Return (X, Y) of the center of cell containing provided text 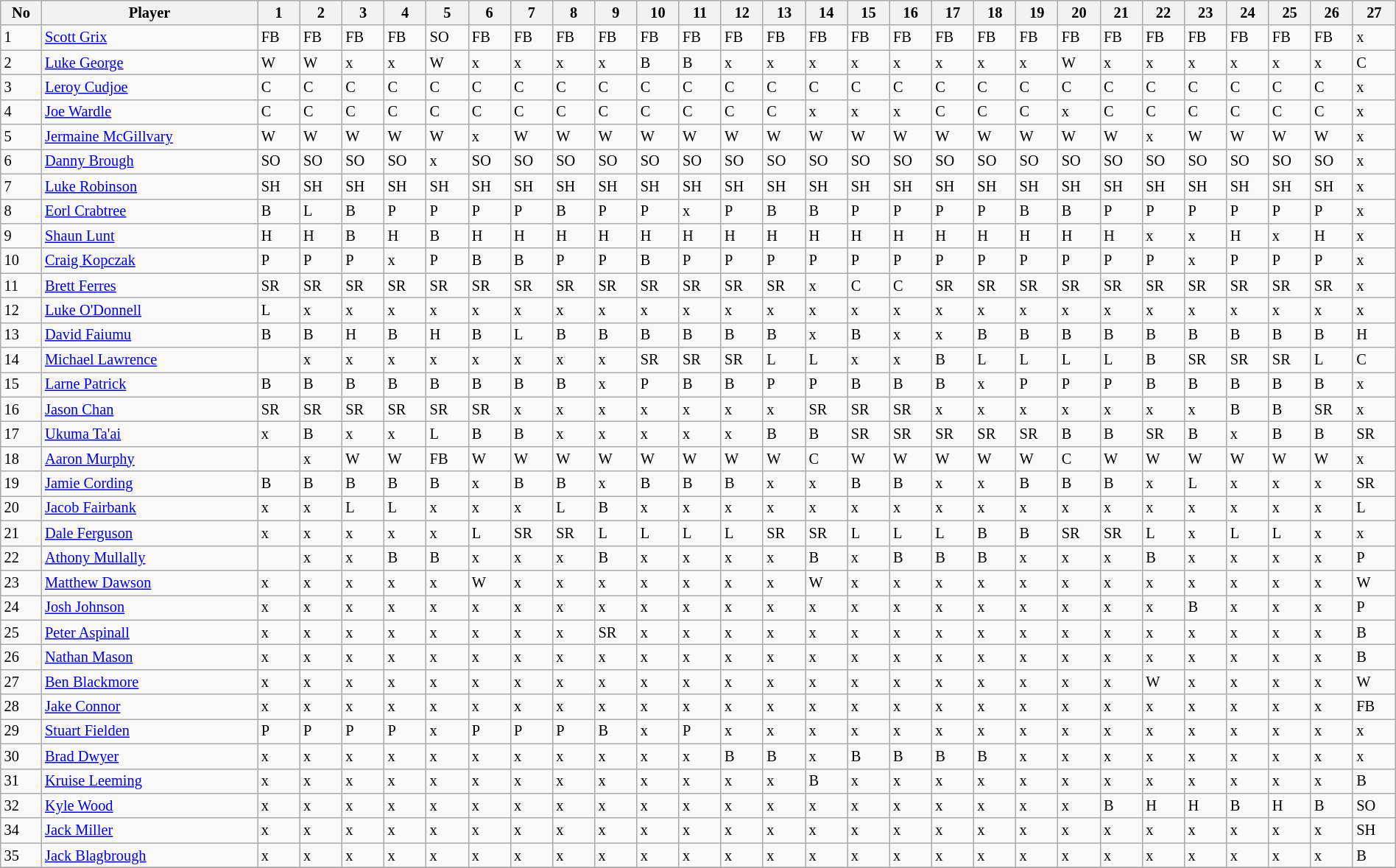
Kyle Wood (149, 805)
Josh Johnson (149, 607)
31 (21, 781)
Luke Robinson (149, 186)
Jermaine McGillvary (149, 137)
Brett Ferres (149, 286)
Luke George (149, 63)
Danny Brough (149, 161)
Michael Lawrence (149, 360)
Jason Chan (149, 409)
Aaron Murphy (149, 459)
Stuart Fielden (149, 731)
Kruise Leeming (149, 781)
Craig Kopczak (149, 261)
30 (21, 756)
David Faiumu (149, 335)
Dale Ferguson (149, 533)
28 (21, 707)
Ben Blackmore (149, 682)
Luke O'Donnell (149, 310)
Brad Dwyer (149, 756)
Athony Mullally (149, 558)
Larne Patrick (149, 384)
Joe Wardle (149, 112)
Jacob Fairbank (149, 508)
Scott Grix (149, 38)
Player (149, 13)
Ukuma Ta'ai (149, 434)
Leroy Cudjoe (149, 87)
Jamie Cording (149, 484)
34 (21, 830)
Jake Connor (149, 707)
Matthew Dawson (149, 582)
Eorl Crabtree (149, 211)
Peter Aspinall (149, 632)
35 (21, 855)
Shaun Lunt (149, 236)
Jack Blagbrough (149, 855)
Jack Miller (149, 830)
Nathan Mason (149, 657)
32 (21, 805)
No (21, 13)
29 (21, 731)
